Return the (x, y) coordinate for the center point of the cell that contains the specified text.  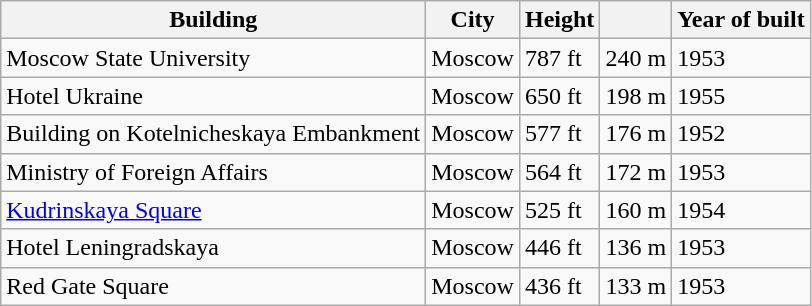
1955 (742, 96)
Year of built (742, 20)
198 m (636, 96)
Kudrinskaya Square (214, 210)
1952 (742, 134)
City (473, 20)
577 ft (559, 134)
Height (559, 20)
Building (214, 20)
Red Gate Square (214, 286)
172 m (636, 172)
1954 (742, 210)
436 ft (559, 286)
787 ft (559, 58)
564 ft (559, 172)
Ministry of Foreign Affairs (214, 172)
136 m (636, 248)
133 m (636, 286)
525 ft (559, 210)
240 m (636, 58)
Hotel Leningradskaya (214, 248)
Building on Kotelnicheskaya Embankment (214, 134)
Moscow State University (214, 58)
446 ft (559, 248)
176 m (636, 134)
650 ft (559, 96)
Hotel Ukraine (214, 96)
160 m (636, 210)
